Return the [x, y] coordinate for the center point of the cell that contains the specified text.  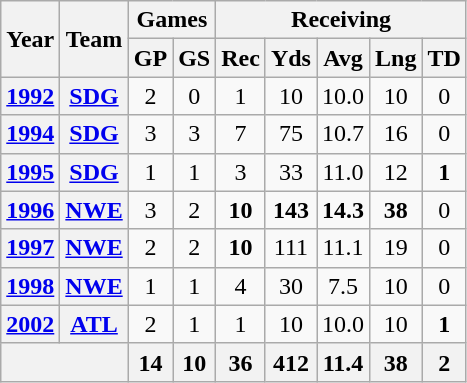
Lng [396, 58]
1995 [30, 172]
Rec [241, 58]
14.3 [342, 210]
Yds [290, 58]
GP [150, 58]
1992 [30, 96]
2002 [30, 324]
30 [290, 286]
36 [241, 362]
19 [396, 248]
Games [172, 20]
16 [396, 134]
GS [194, 58]
12 [396, 172]
1994 [30, 134]
ATL [94, 324]
Avg [342, 58]
Year [30, 39]
4 [241, 286]
TD [444, 58]
Receiving [342, 20]
7 [241, 134]
11.1 [342, 248]
143 [290, 210]
7.5 [342, 286]
33 [290, 172]
111 [290, 248]
1997 [30, 248]
Team [94, 39]
11.4 [342, 362]
1998 [30, 286]
412 [290, 362]
14 [150, 362]
11.0 [342, 172]
75 [290, 134]
10.7 [342, 134]
1996 [30, 210]
